Extract the (X, Y) coordinate from the center of the cell holding the provided text.  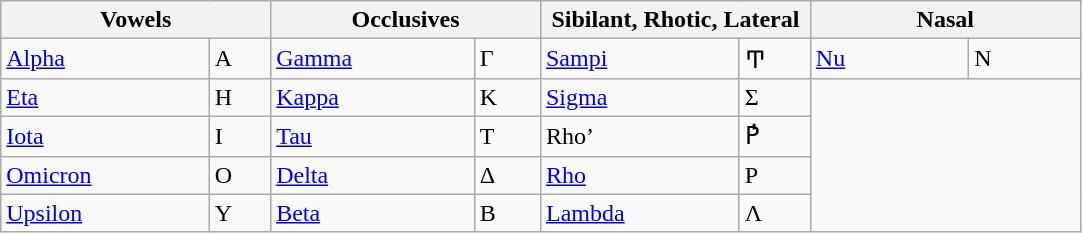
Ι (240, 136)
Η (240, 97)
Sampi (640, 59)
Sigma (640, 97)
Β (507, 213)
Γ (507, 59)
Delta (372, 175)
Vowels (136, 20)
Upsilon (105, 213)
Nasal (945, 20)
Tau (372, 136)
Eta (105, 97)
Ͳ (774, 59)
Ν (1024, 59)
Λ (774, 213)
Lambda (640, 213)
Beta (372, 213)
Rho (640, 175)
Α (240, 59)
Gamma (372, 59)
Omicron (105, 175)
Κ (507, 97)
Ρ̓ (774, 136)
Ρ (774, 175)
Kappa (372, 97)
Υ (240, 213)
Σ (774, 97)
Rho’ (640, 136)
Sibilant, Rhotic, Lateral (675, 20)
Occlusives (406, 20)
Ο (240, 175)
Nu (889, 59)
Τ (507, 136)
Alpha (105, 59)
Δ (507, 175)
Iota (105, 136)
